Detect which cell encompasses the target text, then output its [x, y] center coordinate. 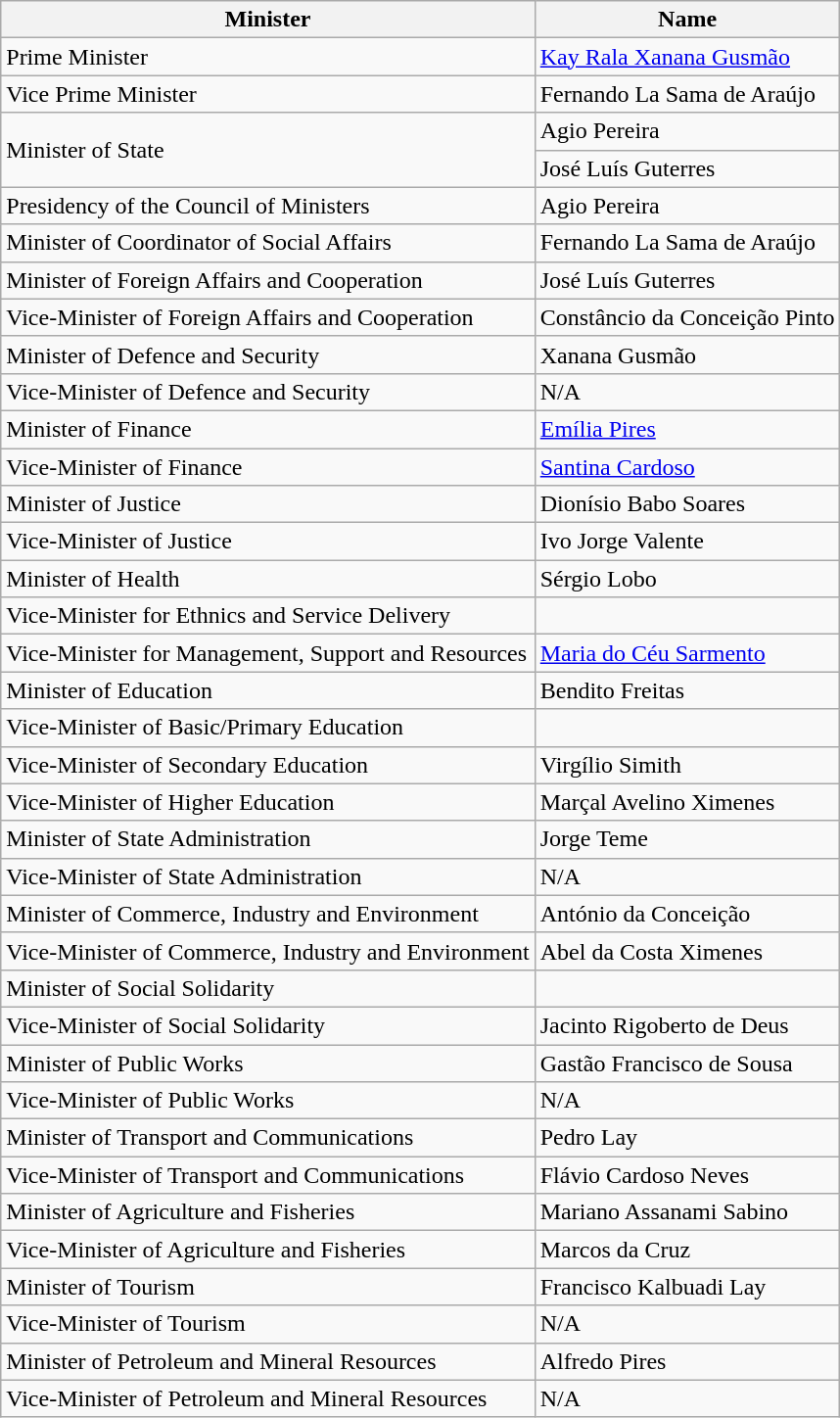
Minister of Foreign Affairs and Cooperation [268, 280]
Vice-Minister of Secondary Education [268, 765]
Bendito Freitas [687, 690]
Presidency of the Council of Ministers [268, 206]
Jacinto Rigoberto de Deus [687, 1025]
Vice-Minister of Petroleum and Mineral Resources [268, 1398]
Dionísio Babo Soares [687, 504]
Minister of Agriculture and Fisheries [268, 1212]
Vice Prime Minister [268, 94]
Sérgio Lobo [687, 579]
Francisco Kalbuadi Lay [687, 1287]
António da Conceição [687, 914]
Vice-Minister of Agriculture and Fisheries [268, 1250]
Minister of Transport and Communications [268, 1138]
Vice-Minister for Ethnics and Service Delivery [268, 616]
Marcos da Cruz [687, 1250]
Maria do Céu Sarmento [687, 653]
Minister of Petroleum and Mineral Resources [268, 1361]
Vice-Minister of State Administration [268, 876]
Vice-Minister for Management, Support and Resources [268, 653]
Minister [268, 20]
Vice-Minister of Commerce, Industry and Environment [268, 951]
Minister of Finance [268, 429]
Ivo Jorge Valente [687, 542]
Vice-Minister of Justice [268, 542]
Vice-Minister of Social Solidarity [268, 1025]
Pedro Lay [687, 1138]
Vice-Minister of Public Works [268, 1101]
Emília Pires [687, 429]
Santina Cardoso [687, 467]
Vice-Minister of Tourism [268, 1324]
Vice-Minister of Basic/Primary Education [268, 728]
Vice-Minister of Finance [268, 467]
Marçal Avelino Ximenes [687, 802]
Gastão Francisco de Sousa [687, 1063]
Minister of Coordinator of Social Affairs [268, 243]
Name [687, 20]
Jorge Teme [687, 839]
Minister of Justice [268, 504]
Minister of State Administration [268, 839]
Alfredo Pires [687, 1361]
Flávio Cardoso Neves [687, 1175]
Minister of Commerce, Industry and Environment [268, 914]
Constâncio da Conceição Pinto [687, 317]
Minister of Public Works [268, 1063]
Mariano Assanami Sabino [687, 1212]
Prime Minister [268, 57]
Vice-Minister of Higher Education [268, 802]
Kay Rala Xanana Gusmão [687, 57]
Minister of Defence and Security [268, 354]
Virgílio Simith [687, 765]
Vice-Minister of Transport and Communications [268, 1175]
Minister of Social Solidarity [268, 988]
Xanana Gusmão [687, 354]
Minister of State [268, 150]
Minister of Health [268, 579]
Minister of Tourism [268, 1287]
Abel da Costa Ximenes [687, 951]
Vice-Minister of Defence and Security [268, 392]
Vice-Minister of Foreign Affairs and Cooperation [268, 317]
Minister of Education [268, 690]
